Extract the [x, y] coordinate from the center of the cell holding the provided text.  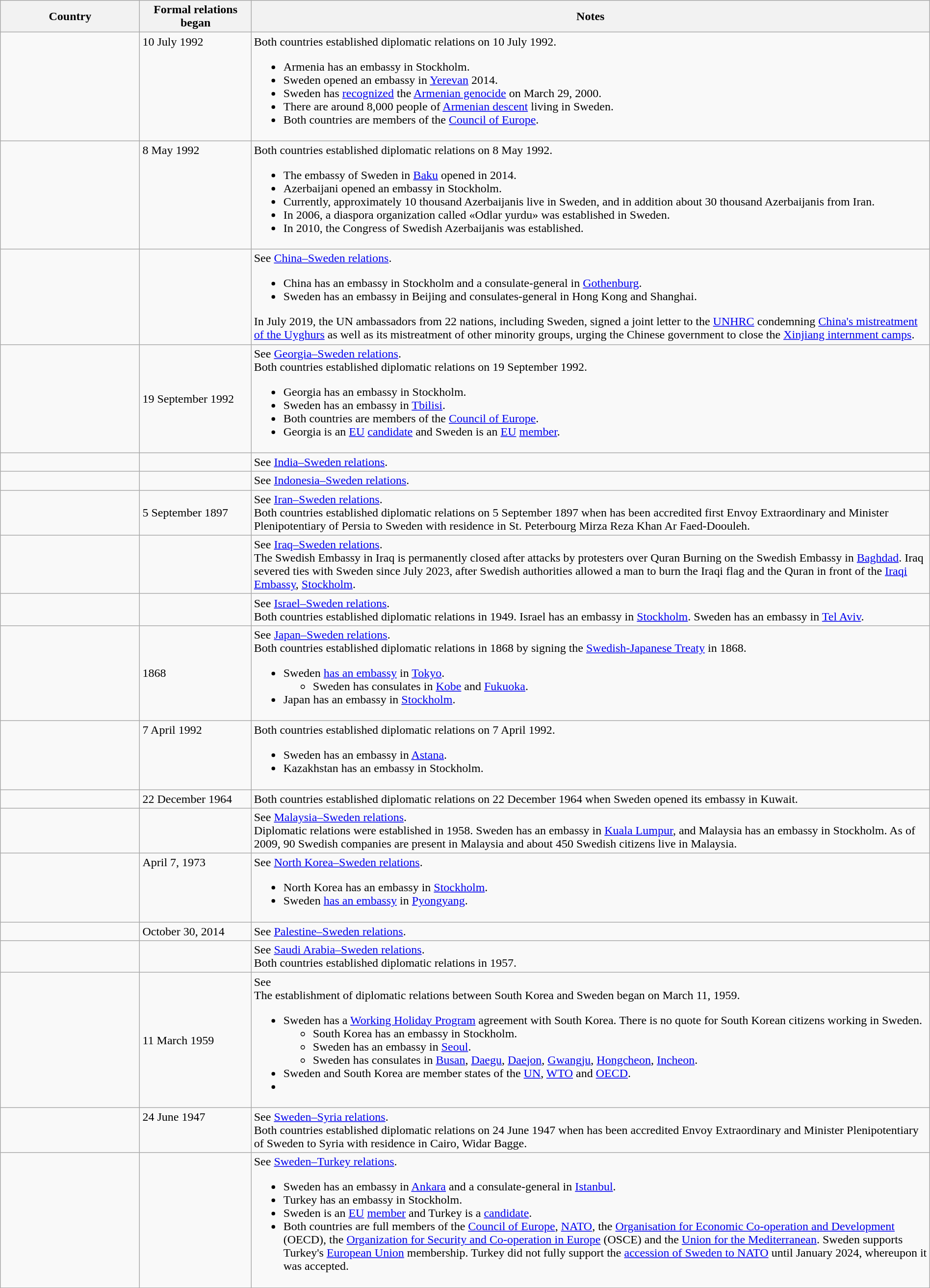
1868 [195, 673]
October 30, 2014 [195, 931]
Both countries established diplomatic relations on 22 December 1964 when Sweden opened its embassy in Kuwait. [591, 799]
See Saudi Arabia–Sweden relations.Both countries established diplomatic relations in 1957. [591, 956]
22 December 1964 [195, 799]
10 July 1992 [195, 86]
19 September 1992 [195, 398]
See India–Sweden relations. [591, 462]
Country [70, 17]
Both countries established diplomatic relations on 7 April 1992.Sweden has an embassy in Astana.Kazakhstan has an embassy in Stockholm. [591, 755]
7 April 1992 [195, 755]
See Indonesia–Sweden relations. [591, 481]
8 May 1992 [195, 195]
April 7, 1973 [195, 888]
11 March 1959 [195, 1040]
24 June 1947 [195, 1130]
5 September 1897 [195, 513]
See North Korea–Sweden relations.North Korea has an embassy in Stockholm.Sweden has an embassy in Pyongyang. [591, 888]
Formal relations began [195, 17]
See Palestine–Sweden relations. [591, 931]
Notes [591, 17]
